Locate the cell with the specified text and output its [x, y] center coordinate. 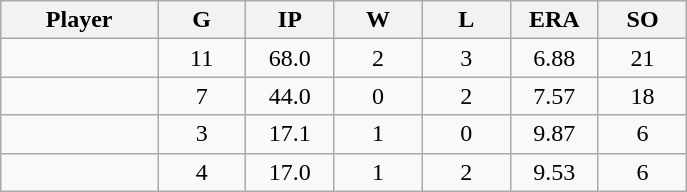
7.57 [554, 96]
9.53 [554, 172]
18 [642, 96]
4 [202, 172]
G [202, 20]
9.87 [554, 134]
7 [202, 96]
L [466, 20]
ERA [554, 20]
68.0 [290, 58]
W [378, 20]
IP [290, 20]
6.88 [554, 58]
Player [80, 20]
11 [202, 58]
17.1 [290, 134]
44.0 [290, 96]
21 [642, 58]
17.0 [290, 172]
SO [642, 20]
